Return [x, y] of the center of cell containing provided text 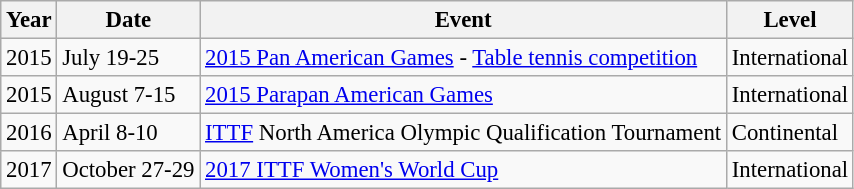
ITTF North America Olympic Qualification Tournament [464, 133]
Continental [790, 133]
April 8-10 [128, 133]
2017 [29, 170]
Event [464, 20]
2015 Pan American Games - Table tennis competition [464, 58]
August 7-15 [128, 95]
October 27-29 [128, 170]
2016 [29, 133]
Year [29, 20]
2017 ITTF Women's World Cup [464, 170]
July 19-25 [128, 58]
Level [790, 20]
2015 Parapan American Games [464, 95]
Date [128, 20]
